Determine the [X, Y] coordinate at the center of the cell enclosing the given text.  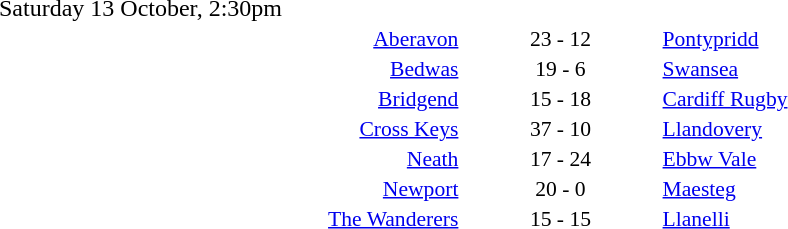
37 - 10 [560, 128]
20 - 0 [560, 188]
17 - 24 [560, 158]
15 - 18 [560, 98]
23 - 12 [560, 38]
19 - 6 [560, 68]
